Pinpoint the cell where the given text exists, returning its [X, Y] midpoint coordinate. 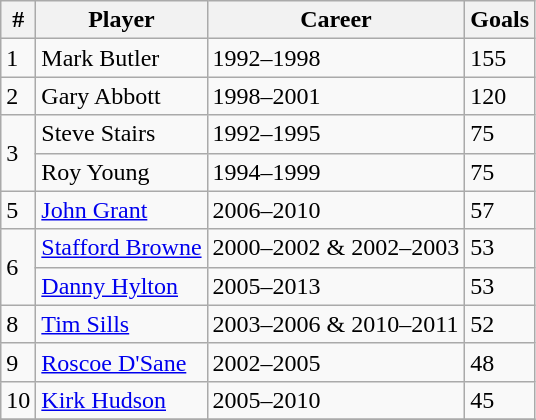
10 [18, 400]
45 [500, 400]
5 [18, 210]
Roy Young [122, 172]
Player [122, 20]
Stafford Browne [122, 248]
52 [500, 324]
Gary Abbott [122, 96]
155 [500, 58]
6 [18, 267]
Career [336, 20]
1992–1998 [336, 58]
# [18, 20]
1992–1995 [336, 134]
Steve Stairs [122, 134]
2005–2010 [336, 400]
8 [18, 324]
1998–2001 [336, 96]
Goals [500, 20]
2 [18, 96]
Kirk Hudson [122, 400]
3 [18, 153]
Tim Sills [122, 324]
1994–1999 [336, 172]
48 [500, 362]
Danny Hylton [122, 286]
2006–2010 [336, 210]
2005–2013 [336, 286]
2000–2002 & 2002–2003 [336, 248]
John Grant [122, 210]
Mark Butler [122, 58]
2002–2005 [336, 362]
1 [18, 58]
2003–2006 & 2010–2011 [336, 324]
Roscoe D'Sane [122, 362]
120 [500, 96]
57 [500, 210]
9 [18, 362]
